Output the [x, y] coordinate of the center of the cell containing the given text.  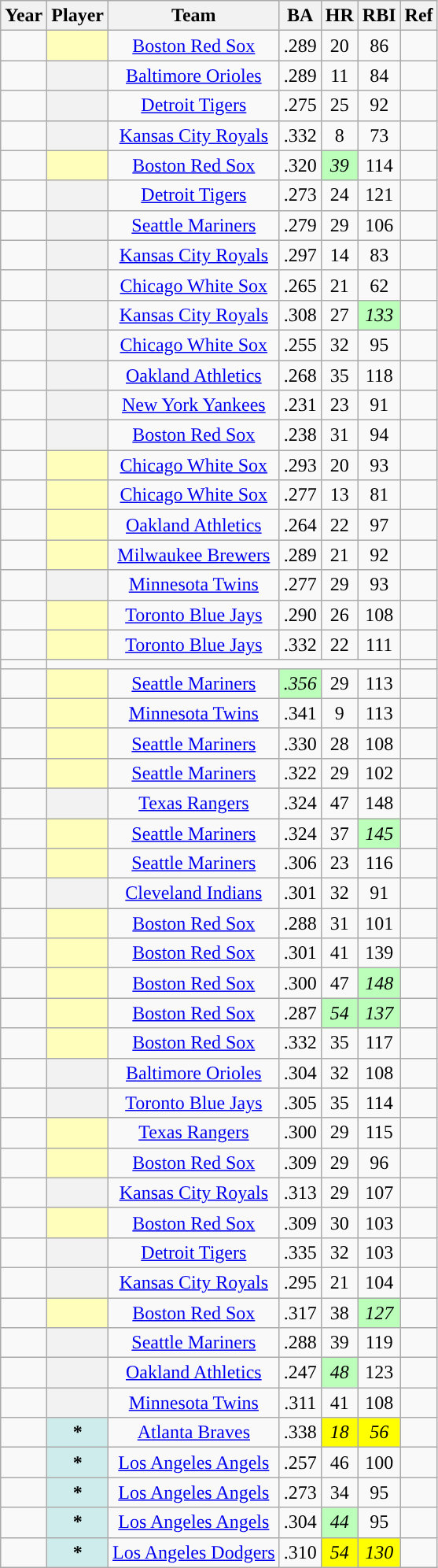
117 [379, 1043]
Player [78, 16]
.265 [300, 285]
.356 [300, 683]
37 [340, 834]
38 [340, 1312]
107 [379, 1193]
48 [340, 1373]
30 [340, 1222]
123 [379, 1373]
102 [379, 773]
127 [379, 1312]
56 [379, 1433]
Team [193, 16]
26 [340, 615]
145 [379, 834]
.290 [300, 615]
44 [340, 1522]
14 [340, 255]
.341 [300, 713]
Milwaukee Brewers [193, 555]
.247 [300, 1373]
11 [340, 76]
62 [379, 285]
137 [379, 1013]
Atlanta Braves [193, 1433]
.306 [300, 864]
.238 [300, 435]
18 [340, 1433]
.313 [300, 1193]
86 [379, 46]
130 [379, 1552]
.311 [300, 1403]
BA [300, 16]
8 [340, 135]
.257 [300, 1463]
119 [379, 1343]
97 [379, 525]
.317 [300, 1312]
.308 [300, 315]
.268 [300, 375]
.287 [300, 1013]
13 [340, 495]
HR [340, 16]
.338 [300, 1433]
Cleveland Indians [193, 893]
34 [340, 1492]
81 [379, 495]
RBI [379, 16]
Ref [418, 16]
.310 [300, 1552]
.305 [300, 1103]
.275 [300, 105]
96 [379, 1163]
New York Yankees [193, 405]
.330 [300, 743]
25 [340, 105]
.335 [300, 1252]
.231 [300, 405]
111 [379, 645]
139 [379, 953]
28 [340, 743]
9 [340, 713]
116 [379, 864]
83 [379, 255]
133 [379, 315]
94 [379, 435]
.264 [300, 525]
.293 [300, 465]
106 [379, 225]
73 [379, 135]
.322 [300, 773]
118 [379, 375]
.297 [300, 255]
27 [340, 315]
.295 [300, 1282]
104 [379, 1282]
115 [379, 1133]
24 [340, 195]
.255 [300, 345]
.279 [300, 225]
101 [379, 923]
100 [379, 1463]
.320 [300, 165]
Year [24, 16]
46 [340, 1463]
121 [379, 195]
84 [379, 76]
Los Angeles Dodgers [193, 1552]
